Determine the [X, Y] coordinate at the center of the cell enclosing the given text.  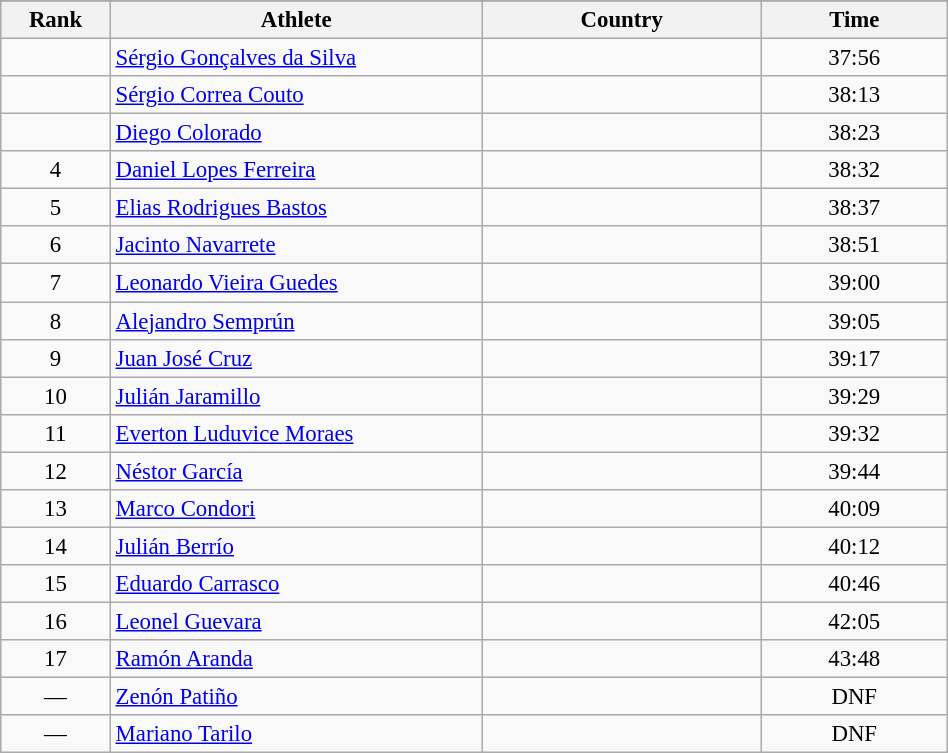
Time [854, 20]
Eduardo Carrasco [296, 584]
38:32 [854, 170]
39:44 [854, 471]
38:37 [854, 208]
40:46 [854, 584]
Juan José Cruz [296, 358]
Diego Colorado [296, 133]
11 [56, 433]
Leonel Guevara [296, 621]
40:09 [854, 509]
39:29 [854, 396]
9 [56, 358]
Ramón Aranda [296, 659]
15 [56, 584]
12 [56, 471]
Julián Berrío [296, 546]
Country [622, 20]
Alejandro Semprún [296, 321]
Marco Condori [296, 509]
38:51 [854, 245]
17 [56, 659]
16 [56, 621]
Elias Rodrigues Bastos [296, 208]
5 [56, 208]
Sérgio Correa Couto [296, 95]
Everton Luduvice Moraes [296, 433]
Jacinto Navarrete [296, 245]
39:00 [854, 283]
37:56 [854, 58]
6 [56, 245]
Mariano Tarilo [296, 734]
8 [56, 321]
Leonardo Vieira Guedes [296, 283]
40:12 [854, 546]
Athlete [296, 20]
38:23 [854, 133]
39:17 [854, 358]
13 [56, 509]
38:13 [854, 95]
43:48 [854, 659]
Néstor García [296, 471]
Julián Jaramillo [296, 396]
Daniel Lopes Ferreira [296, 170]
39:32 [854, 433]
Zenón Patiño [296, 697]
39:05 [854, 321]
42:05 [854, 621]
14 [56, 546]
Sérgio Gonçalves da Silva [296, 58]
10 [56, 396]
Rank [56, 20]
7 [56, 283]
4 [56, 170]
